Output the [x, y] coordinate of the center of the cell containing the given text.  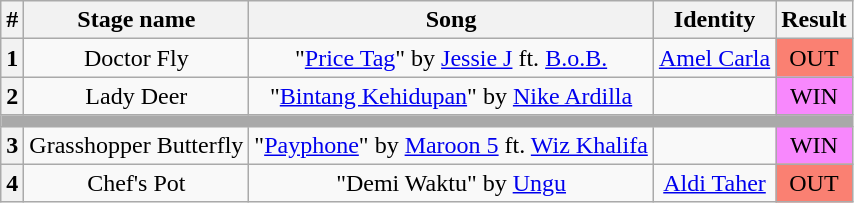
3 [12, 145]
Chef's Pot [136, 183]
Result [814, 20]
Grasshopper Butterfly [136, 145]
Song [452, 20]
Aldi Taher [714, 183]
1 [12, 58]
"Price Tag" by Jessie J ft. B.o.B. [452, 58]
"Bintang Kehidupan" by Nike Ardilla [452, 96]
# [12, 20]
Identity [714, 20]
Stage name [136, 20]
"Payphone" by Maroon 5 ft. Wiz Khalifa [452, 145]
Lady Deer [136, 96]
Amel Carla [714, 58]
"Demi Waktu" by Ungu [452, 183]
4 [12, 183]
2 [12, 96]
Doctor Fly [136, 58]
